Provide the [X, Y] coordinate of the cell's center where the given text is located.  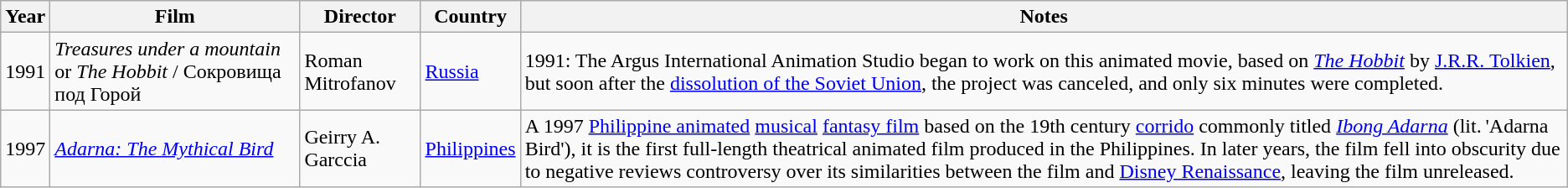
Year [25, 17]
Notes [1044, 17]
1991 [25, 71]
Director [360, 17]
Geirry A. Garccia [360, 149]
Treasures under a mountain or The Hobbit / Сокровища под Горой [175, 71]
Roman Mitrofanov [360, 71]
Russia [471, 71]
Film [175, 17]
Philippines [471, 149]
Country [471, 17]
Adarna: The Mythical Bird [175, 149]
1997 [25, 149]
